Detect which cell encompasses the target text, then output its (x, y) center coordinate. 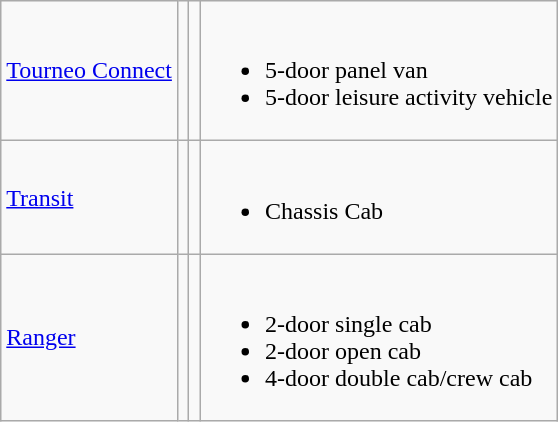
Ranger (90, 338)
Chassis Cab (379, 198)
5-door panel van5-door leisure activity vehicle (379, 71)
2-door single cab2-door open cab4-door double cab/crew cab (379, 338)
Transit (90, 198)
Tourneo Connect (90, 71)
